Output the (x, y) coordinate of the center of the cell containing the given text.  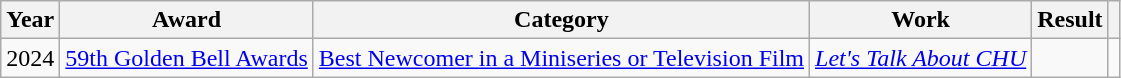
2024 (30, 58)
Year (30, 20)
59th Golden Bell Awards (187, 58)
Award (187, 20)
Category (561, 20)
Result (1070, 20)
Best Newcomer in a Miniseries or Television Film (561, 58)
Work (921, 20)
Let's Talk About CHU (921, 58)
